Extract the [X, Y] coordinate from the center of the cell holding the provided text.  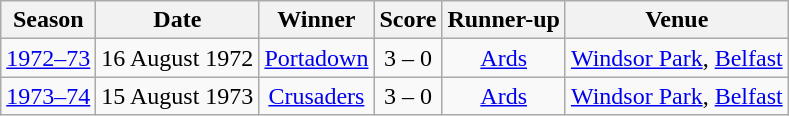
1972–73 [48, 58]
Date [178, 20]
1973–74 [48, 96]
15 August 1973 [178, 96]
16 August 1972 [178, 58]
Winner [316, 20]
Season [48, 20]
Portadown [316, 58]
Venue [676, 20]
Crusaders [316, 96]
Runner-up [504, 20]
Score [408, 20]
